Extract the [x, y] coordinate from the center of the cell holding the provided text.  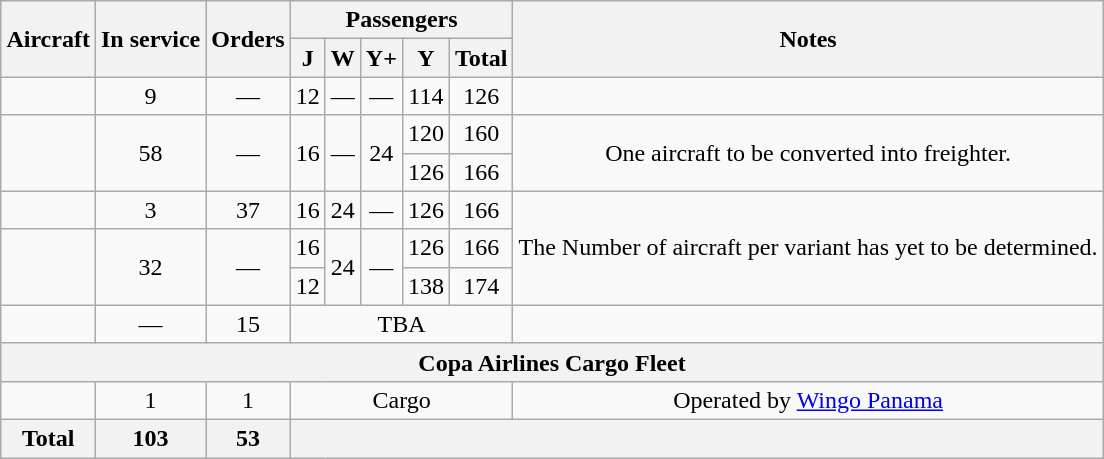
103 [150, 438]
W [342, 58]
9 [150, 96]
174 [481, 286]
J [308, 58]
Copa Airlines Cargo Fleet [552, 362]
Orders [248, 39]
53 [248, 438]
Cargo [402, 400]
114 [426, 96]
58 [150, 153]
120 [426, 134]
In service [150, 39]
15 [248, 324]
37 [248, 210]
One aircraft to be converted into freighter. [808, 153]
Y [426, 58]
Y+ [381, 58]
Passengers [402, 20]
Aircraft [48, 39]
Operated by Wingo Panama [808, 400]
The Number of aircraft per variant has yet to be determined. [808, 248]
32 [150, 267]
3 [150, 210]
160 [481, 134]
138 [426, 286]
Notes [808, 39]
TBA [402, 324]
